Search for the cell housing the specified text and yield its [x, y] center coordinate. 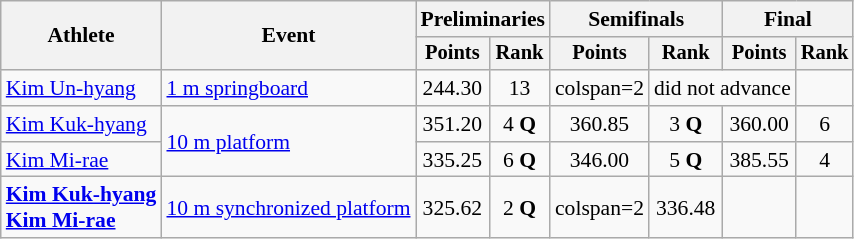
10 m platform [288, 142]
Kim Kuk-hyang [82, 124]
6 Q [520, 160]
336.48 [686, 208]
346.00 [600, 160]
Final [788, 19]
Event [288, 36]
1 m springboard [288, 88]
351.20 [453, 124]
360.85 [600, 124]
13 [520, 88]
did not advance [722, 88]
Kim Un-hyang [82, 88]
Semifinals [636, 19]
4 [825, 160]
6 [825, 124]
3 Q [686, 124]
385.55 [758, 160]
244.30 [453, 88]
2 Q [520, 208]
325.62 [453, 208]
Athlete [82, 36]
10 m synchronized platform [288, 208]
Kim Kuk-hyangKim Mi-rae [82, 208]
335.25 [453, 160]
360.00 [758, 124]
5 Q [686, 160]
Kim Mi-rae [82, 160]
Preliminaries [483, 19]
4 Q [520, 124]
